Pinpoint the cell where the given text exists, returning its [x, y] midpoint coordinate. 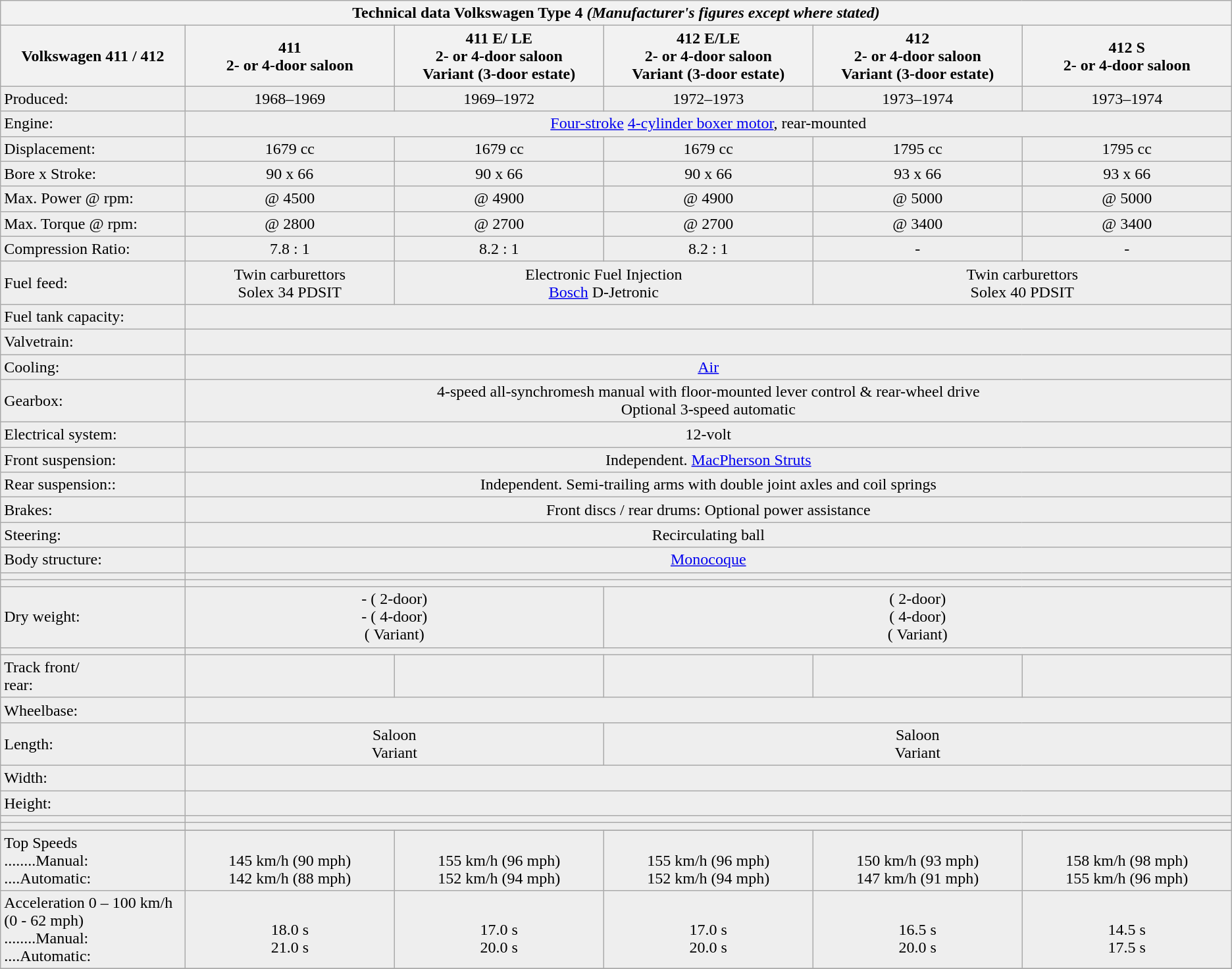
158 km/h (98 mph)155 km/h (96 mph) [1127, 860]
Height: [93, 803]
7.8 : 1 [290, 249]
Top Speeds ........Manual: ....Automatic: [93, 860]
4-speed all-synchromesh manual with floor-mounted lever control & rear-wheel driveOptional 3-speed automatic [708, 401]
14.5 s17.5 s [1127, 930]
Cooling: [93, 366]
Electrical system: [93, 435]
Body structure: [93, 560]
Engine: [93, 124]
Produced: [93, 99]
Recirculating ball [708, 535]
Electronic Fuel InjectionBosch D-Jetronic [603, 283]
Valvetrain: [93, 341]
Brakes: [93, 510]
Independent. Semi-trailing arms with double joint axles and coil springs [708, 485]
Monocoque [708, 560]
1972–1973 [708, 99]
Fuel feed: [93, 283]
Technical data Volkswagen Type 4 (Manufacturer's figures except where stated) [616, 13]
@ 2800 [290, 224]
Track front/rear: [93, 676]
411 E/ LE 2- or 4-door saloon Variant (3-door estate) [499, 56]
18.0 s21.0 s [290, 930]
Steering: [93, 535]
412 S2- or 4-door saloon [1127, 56]
411 2- or 4-door saloon [290, 56]
@ 4500 [290, 199]
Four-stroke 4-cylinder boxer motor, rear-mounted [708, 124]
Displacement: [93, 149]
150 km/h (93 mph)147 km/h (91 mph) [917, 860]
1968–1969 [290, 99]
Fuel tank capacity: [93, 316]
Front suspension: [93, 460]
- ( 2-door) - ( 4-door) ( Variant) [394, 617]
12-volt [708, 435]
Dry weight: [93, 617]
Air [708, 366]
Gearbox: [93, 401]
Max. Torque @ rpm: [93, 224]
Independent. MacPherson Struts [708, 460]
412 E/LE2- or 4-door saloon Variant (3-door estate) [708, 56]
Front discs / rear drums: Optional power assistance [708, 510]
1969–1972 [499, 99]
Max. Power @ rpm: [93, 199]
Rear suspension:: [93, 485]
Twin carburettorsSolex 40 PDSIT [1022, 283]
Bore x Stroke: [93, 174]
Volkswagen 411 / 412 [93, 56]
412 2- or 4-door saloon Variant (3-door estate) [917, 56]
145 km/h (90 mph)142 km/h (88 mph) [290, 860]
Width: [93, 778]
Acceleration 0 – 100 km/h (0 - 62 mph) ........Manual: ....Automatic: [93, 930]
16.5 s20.0 s [917, 930]
Wheelbase: [93, 710]
Twin carburettorsSolex 34 PDSIT [290, 283]
( 2-door) ( 4-door) ( Variant) [917, 617]
Length: [93, 743]
Compression Ratio: [93, 249]
